Locate the cell with the specified text and output its (X, Y) center coordinate. 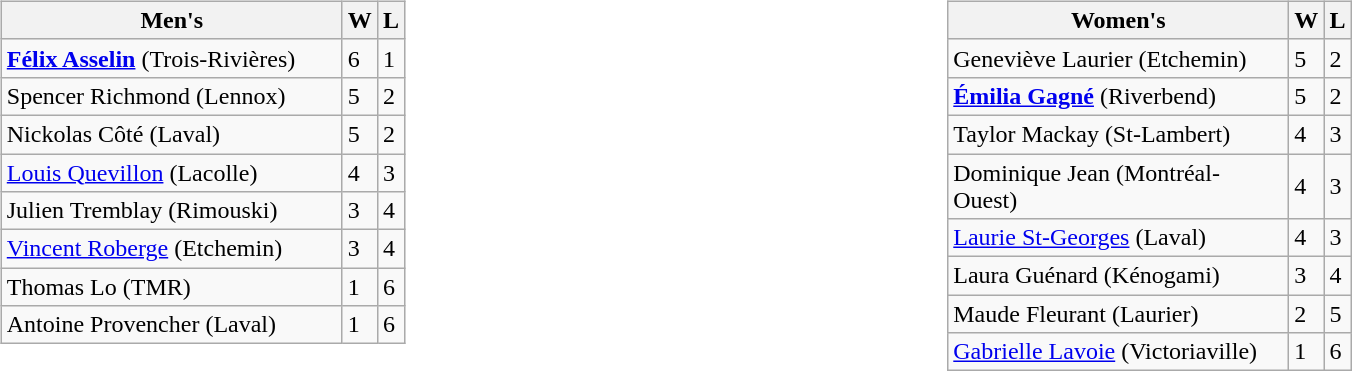
Laurie St-Georges (Laval) (1118, 238)
Thomas Lo (TMR) (172, 287)
Maude Fleurant (Laurier) (1118, 314)
Geneviève Laurier (Etchemin) (1118, 58)
Women's (1118, 20)
Men's (172, 20)
Félix Asselin (Trois-Rivières) (172, 58)
Laura Guénard (Kénogami) (1118, 276)
Antoine Provencher (Laval) (172, 325)
Louis Quevillon (Lacolle) (172, 173)
Gabrielle Lavoie (Victoriaville) (1118, 352)
Dominique Jean (Montréal-Ouest) (1118, 186)
Julien Tremblay (Rimouski) (172, 211)
Vincent Roberge (Etchemin) (172, 249)
Émilia Gagné (Riverbend) (1118, 96)
Nickolas Côté (Laval) (172, 134)
Spencer Richmond (Lennox) (172, 96)
Taylor Mackay (St-Lambert) (1118, 134)
